Capture the cell that displays the provided text and extract its [X, Y] central coordinate. 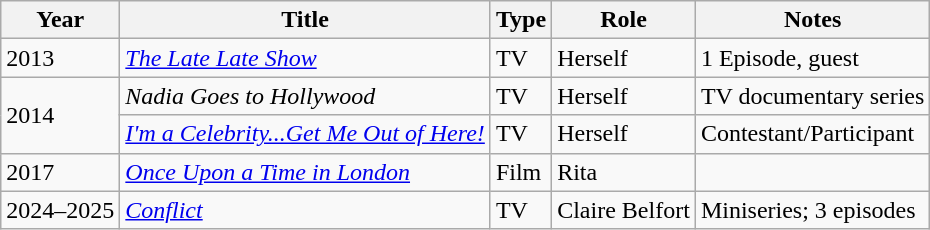
Contestant/Participant [812, 134]
2014 [60, 115]
1 Episode, guest [812, 58]
TV documentary series [812, 96]
Year [60, 20]
The Late Late Show [306, 58]
Film [520, 172]
I'm a Celebrity...Get Me Out of Here! [306, 134]
Claire Belfort [624, 210]
Title [306, 20]
2017 [60, 172]
Notes [812, 20]
Nadia Goes to Hollywood [306, 96]
2024–2025 [60, 210]
2013 [60, 58]
Once Upon a Time in London [306, 172]
Role [624, 20]
Miniseries; 3 episodes [812, 210]
Conflict [306, 210]
Type [520, 20]
Rita [624, 172]
